Search for the cell housing the specified text and yield its [x, y] center coordinate. 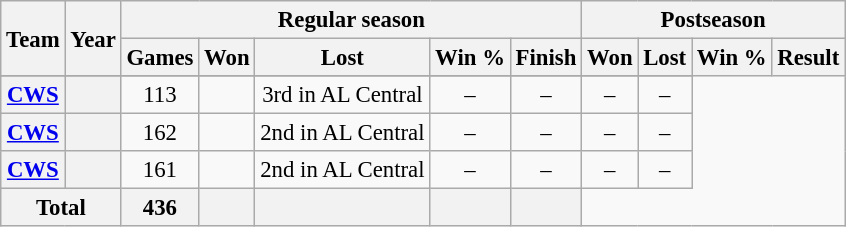
Finish [546, 58]
Year [93, 38]
162 [160, 133]
Regular season [352, 20]
Team [33, 38]
161 [160, 170]
3rd in AL Central [342, 95]
113 [160, 95]
Result [808, 58]
Total [61, 208]
436 [160, 208]
Games [160, 58]
Postseason [714, 20]
